Return (x, y) of the center of cell containing provided text 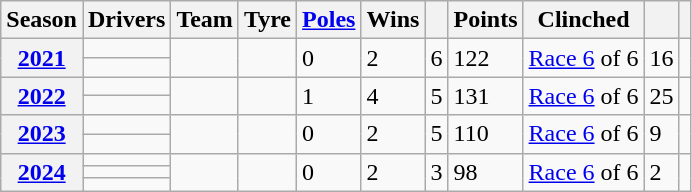
Wins (393, 20)
2023 (42, 134)
Poles (329, 20)
Clinched (584, 20)
1 (329, 96)
Tyre (267, 20)
9 (662, 134)
122 (486, 58)
110 (486, 134)
Team (205, 20)
Drivers (126, 20)
2021 (42, 58)
Points (486, 20)
2022 (42, 96)
131 (486, 96)
6 (436, 58)
25 (662, 96)
16 (662, 58)
2024 (42, 172)
98 (486, 172)
Season (42, 20)
3 (436, 172)
4 (393, 96)
